Return the (x, y) coordinate for the center point of the cell that contains the specified text.  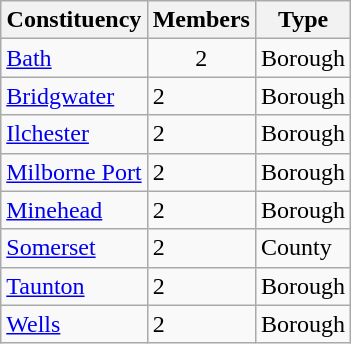
Bath (74, 58)
Taunton (74, 286)
Constituency (74, 20)
Wells (74, 324)
Minehead (74, 210)
Members (201, 20)
Milborne Port (74, 172)
Bridgwater (74, 96)
Type (302, 20)
County (302, 248)
Somerset (74, 248)
Ilchester (74, 134)
